Search for the cell housing the specified text and yield its (x, y) center coordinate. 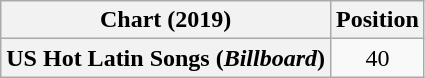
Chart (2019) (166, 20)
Position (378, 20)
40 (378, 58)
US Hot Latin Songs (Billboard) (166, 58)
